Scan for the cell matching the given text and deliver its (X, Y) coordinate at center. 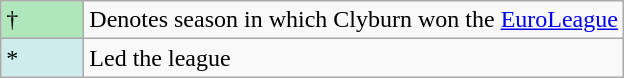
* (42, 58)
Denotes season in which Clyburn won the EuroLeague (354, 20)
Led the league (354, 58)
† (42, 20)
